Determine the [X, Y] coordinate at the center of the cell enclosing the given text.  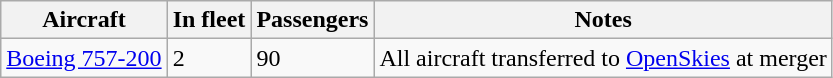
Passengers [312, 20]
90 [312, 58]
2 [209, 58]
Aircraft [84, 20]
Boeing 757-200 [84, 58]
All aircraft transferred to OpenSkies at merger [603, 58]
Notes [603, 20]
In fleet [209, 20]
